Detect which cell encompasses the target text, then output its (X, Y) center coordinate. 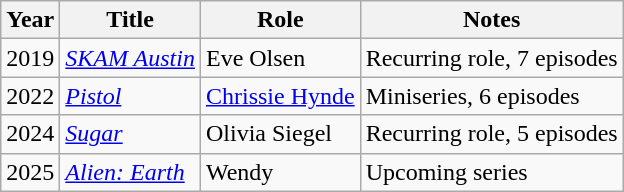
Role (280, 20)
2024 (30, 134)
Title (130, 20)
Wendy (280, 172)
Eve Olsen (280, 58)
2022 (30, 96)
Alien: Earth (130, 172)
Notes (492, 20)
Upcoming series (492, 172)
Year (30, 20)
Miniseries, 6 episodes (492, 96)
Olivia Siegel (280, 134)
SKAM Austin (130, 58)
Chrissie Hynde (280, 96)
Recurring role, 7 episodes (492, 58)
Sugar (130, 134)
2019 (30, 58)
2025 (30, 172)
Recurring role, 5 episodes (492, 134)
Pistol (130, 96)
